Locate the cell with the specified text and output its (X, Y) center coordinate. 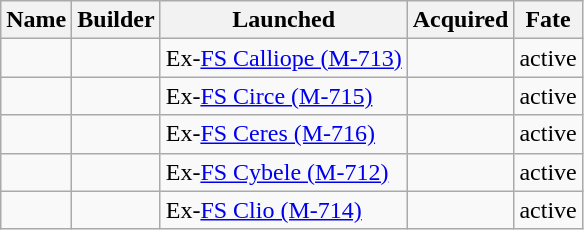
Ex-FS Circe (M-715) (284, 96)
Ex-FS Cybele (M-712) (284, 172)
Ex-FS Clio (M-714) (284, 210)
Ex-FS Calliope (M-713) (284, 58)
Launched (284, 20)
Fate (548, 20)
Acquired (460, 20)
Name (36, 20)
Builder (116, 20)
Ex-FS Ceres (M-716) (284, 134)
